Pinpoint the cell where the given text exists, returning its [X, Y] midpoint coordinate. 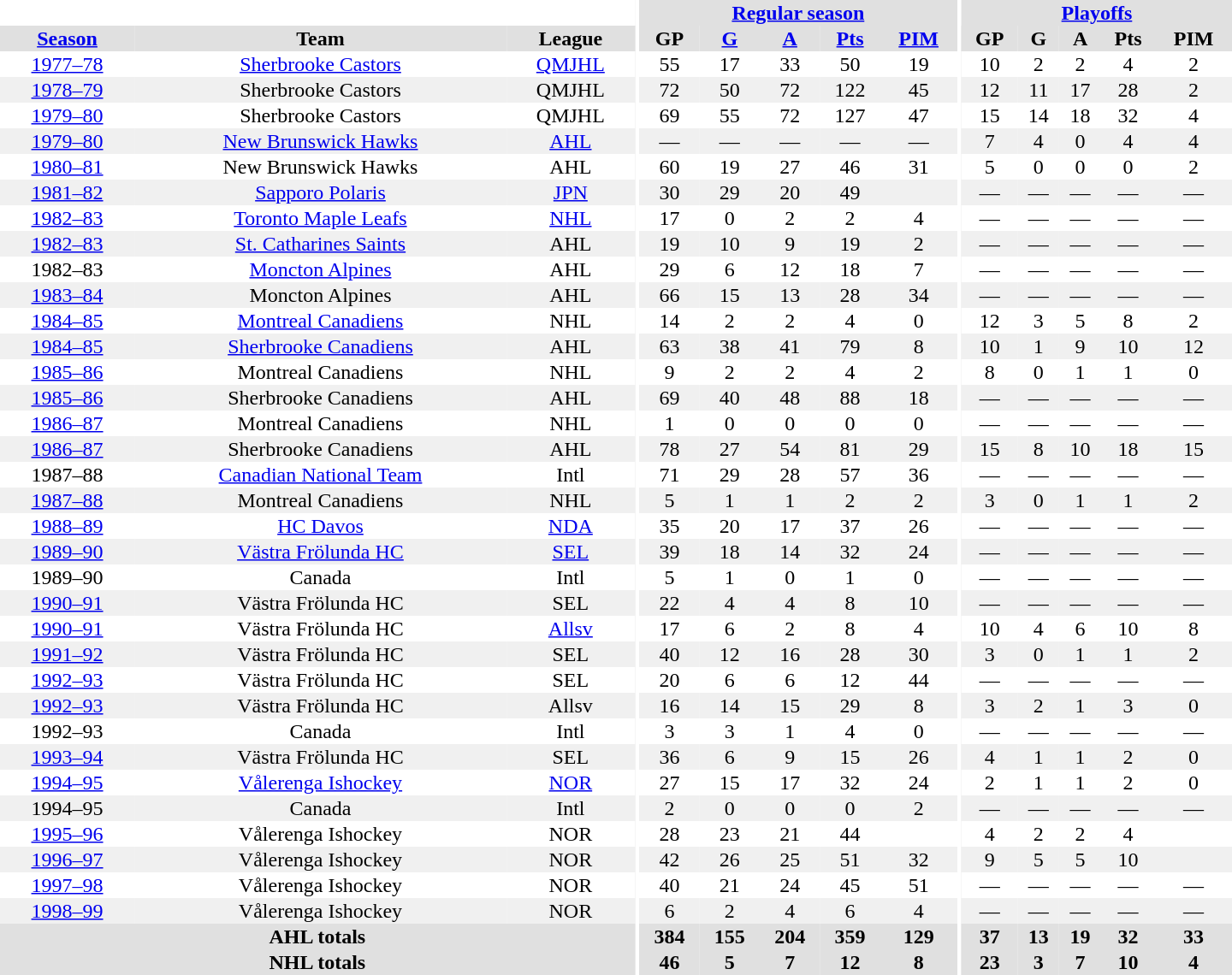
384 [669, 937]
60 [669, 167]
NHL totals [317, 962]
57 [850, 475]
78 [669, 449]
1993–94 [67, 757]
41 [790, 346]
AHL totals [317, 937]
48 [790, 398]
1980–81 [67, 167]
81 [850, 449]
1978–79 [67, 90]
54 [790, 449]
66 [669, 295]
Team [320, 38]
1995–96 [67, 834]
122 [850, 90]
34 [919, 295]
31 [919, 167]
359 [850, 937]
1998–99 [67, 911]
Canadian National Team [320, 475]
1997–98 [67, 885]
204 [790, 937]
1991–92 [67, 654]
22 [669, 603]
49 [850, 192]
Regular season [797, 13]
Playoffs [1097, 13]
88 [850, 398]
79 [850, 346]
League [571, 38]
63 [669, 346]
Season [67, 38]
127 [850, 115]
35 [669, 526]
1996–97 [67, 860]
JPN [571, 192]
42 [669, 860]
1988–89 [67, 526]
1983–84 [67, 295]
1981–82 [67, 192]
155 [730, 937]
71 [669, 475]
St. Catharines Saints [320, 244]
129 [919, 937]
11 [1039, 90]
Sapporo Polaris [320, 192]
HC Davos [320, 526]
38 [730, 346]
NDA [571, 526]
1977–78 [67, 64]
47 [919, 115]
Toronto Maple Leafs [320, 218]
39 [669, 552]
25 [790, 860]
